Extract the [X, Y] coordinate from the center of the cell holding the provided text.  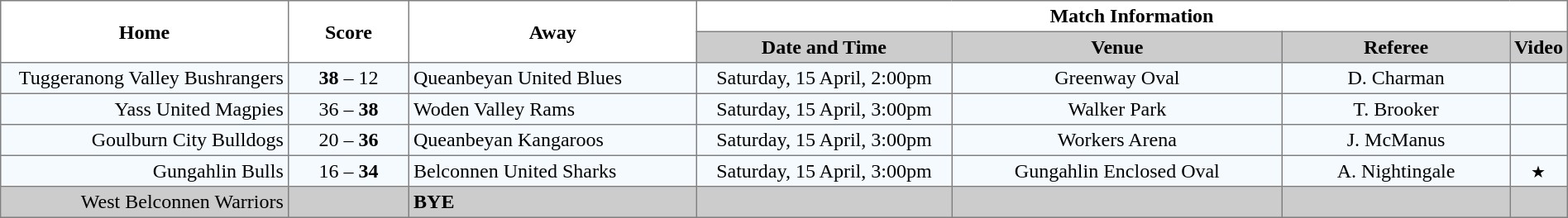
36 – 38 [349, 109]
Workers Arena [1116, 140]
Queanbeyan United Blues [552, 78]
Woden Valley Rams [552, 109]
Match Information [1132, 17]
16 – 34 [349, 171]
Gungahlin Bulls [144, 171]
Away [552, 31]
Belconnen United Sharks [552, 171]
38 – 12 [349, 78]
T. Brooker [1396, 109]
Goulburn City Bulldogs [144, 140]
Tuggeranong Valley Bushrangers [144, 78]
Referee [1396, 47]
Walker Park [1116, 109]
Video [1539, 47]
Queanbeyan Kangaroos [552, 140]
20 – 36 [349, 140]
Gungahlin Enclosed Oval [1116, 171]
Date and Time [824, 47]
BYE [552, 202]
★ [1539, 171]
Yass United Magpies [144, 109]
Saturday, 15 April, 2:00pm [824, 78]
West Belconnen Warriors [144, 202]
A. Nightingale [1396, 171]
J. McManus [1396, 140]
D. Charman [1396, 78]
Score [349, 31]
Home [144, 31]
Greenway Oval [1116, 78]
Venue [1116, 47]
